Determine the [X, Y] coordinate at the center of the cell enclosing the given text.  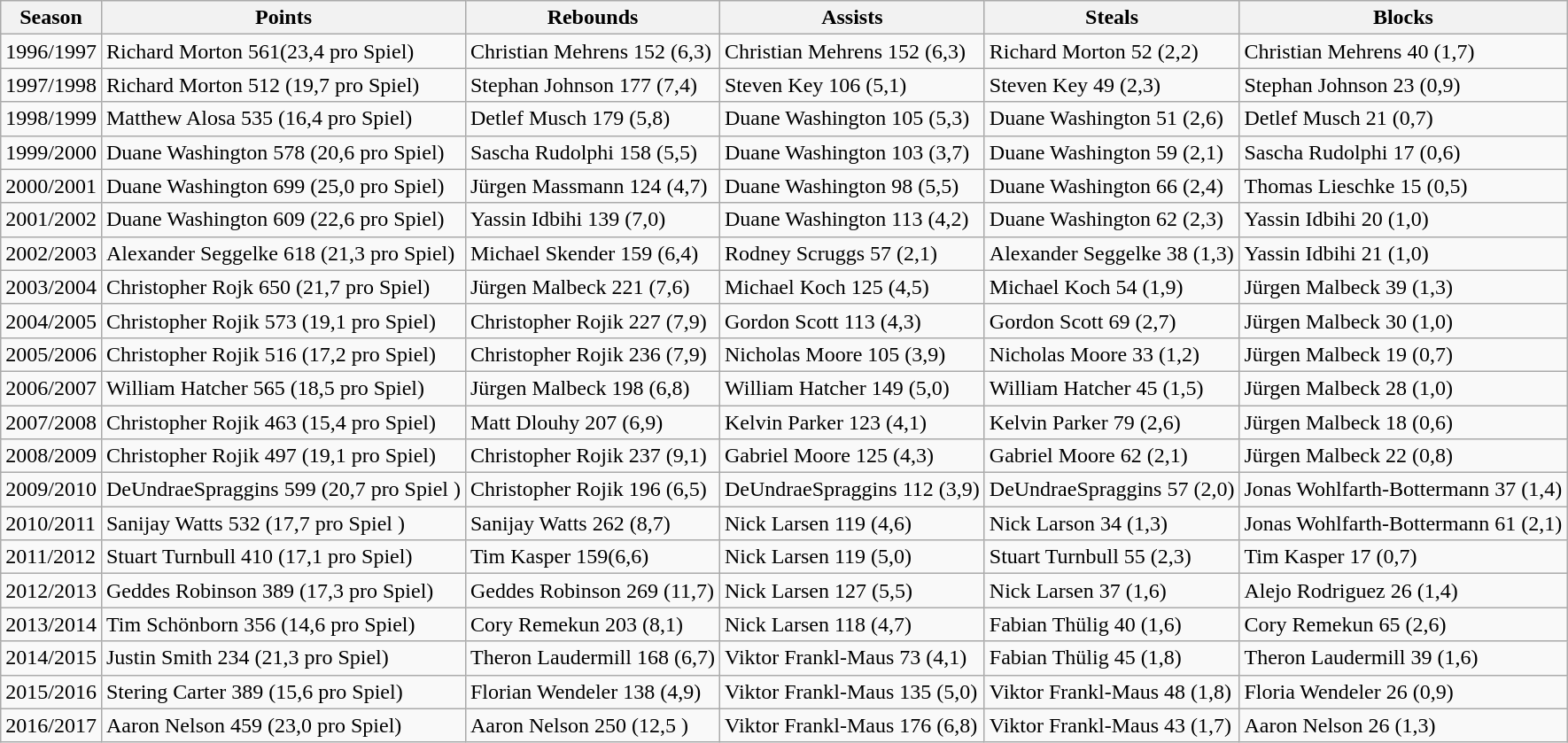
DeUndraeSpraggins 57 (2,0) [1112, 490]
Kelvin Parker 123 (4,1) [852, 422]
Steven Key 106 (5,1) [852, 85]
Gordon Scott 69 (2,7) [1112, 321]
Jürgen Malbeck 198 (6,8) [592, 388]
Sanijay Watts 262 (8,7) [592, 523]
Duane Washington 98 (5,5) [852, 186]
William Hatcher 149 (5,0) [852, 388]
Nick Larsen 119 (4,6) [852, 523]
Kelvin Parker 79 (2,6) [1112, 422]
2001/2002 [51, 220]
Viktor Frankl-Maus 48 (1,8) [1112, 692]
Jürgen Malbeck 28 (1,0) [1403, 388]
Sascha Rudolphi 17 (0,6) [1403, 152]
Cory Remekun 203 (8,1) [592, 624]
Nick Larsen 118 (4,7) [852, 624]
Viktor Frankl-Maus 135 (5,0) [852, 692]
Fabian Thülig 40 (1,6) [1112, 624]
Jonas Wohlfarth-Bottermann 61 (2,1) [1403, 523]
William Hatcher 565 (18,5 pro Spiel) [283, 388]
DeUndraeSpraggins 112 (3,9) [852, 490]
2000/2001 [51, 186]
Nick Larson 34 (1,3) [1112, 523]
Duane Washington 51 (2,6) [1112, 119]
Steals [1112, 18]
Justin Smith 234 (21,3 pro Spiel) [283, 658]
Michael Koch 125 (4,5) [852, 287]
Stering Carter 389 (15,6 pro Spiel) [283, 692]
Jürgen Massmann 124 (4,7) [592, 186]
Sascha Rudolphi 158 (5,5) [592, 152]
Duane Washington 62 (2,3) [1112, 220]
Season [51, 18]
Stuart Turnbull 410 (17,1 pro Spiel) [283, 557]
Fabian Thülig 45 (1,8) [1112, 658]
Richard Morton 561(23,4 pro Spiel) [283, 51]
Points [283, 18]
2012/2013 [51, 591]
2011/2012 [51, 557]
Christopher Rojik 463 (15,4 pro Spiel) [283, 422]
2002/2003 [51, 253]
Theron Laudermill 39 (1,6) [1403, 658]
Jürgen Malbeck 30 (1,0) [1403, 321]
2015/2016 [51, 692]
2005/2006 [51, 354]
Nicholas Moore 105 (3,9) [852, 354]
Duane Washington 699 (25,0 pro Spiel) [283, 186]
Duane Washington 113 (4,2) [852, 220]
2016/2017 [51, 725]
Michael Koch 54 (1,9) [1112, 287]
2008/2009 [51, 456]
Stephan Johnson 23 (0,9) [1403, 85]
Matthew Alosa 535 (16,4 pro Spiel) [283, 119]
Sanijay Watts 532 (17,7 pro Spiel ) [283, 523]
DeUndraeSpraggins 599 (20,7 pro Spiel ) [283, 490]
2006/2007 [51, 388]
Duane Washington 609 (22,6 pro Spiel) [283, 220]
Alexander Seggelke 38 (1,3) [1112, 253]
Duane Washington 103 (3,7) [852, 152]
Duane Washington 105 (5,3) [852, 119]
2010/2011 [51, 523]
William Hatcher 45 (1,5) [1112, 388]
Alexander Seggelke 618 (21,3 pro Spiel) [283, 253]
Gabriel Moore 125 (4,3) [852, 456]
Detlef Musch 21 (0,7) [1403, 119]
Christopher Rojik 236 (7,9) [592, 354]
Steven Key 49 (2,3) [1112, 85]
Richard Morton 52 (2,2) [1112, 51]
Rebounds [592, 18]
Duane Washington 578 (20,6 pro Spiel) [283, 152]
Christopher Rojik 573 (19,1 pro Spiel) [283, 321]
2004/2005 [51, 321]
Christopher Rojik 227 (7,9) [592, 321]
Gordon Scott 113 (4,3) [852, 321]
Aaron Nelson 250 (12,5 ) [592, 725]
Theron Laudermill 168 (6,7) [592, 658]
Nick Larsen 119 (5,0) [852, 557]
Stuart Turnbull 55 (2,3) [1112, 557]
1999/2000 [51, 152]
Nick Larsen 127 (5,5) [852, 591]
Viktor Frankl-Maus 176 (6,8) [852, 725]
Floria Wendeler 26 (0,9) [1403, 692]
Aaron Nelson 459 (23,0 pro Spiel) [283, 725]
Yassin Idbihi 21 (1,0) [1403, 253]
2009/2010 [51, 490]
Detlef Musch 179 (5,8) [592, 119]
Aaron Nelson 26 (1,3) [1403, 725]
Christopher Rojik 237 (9,1) [592, 456]
Jürgen Malbeck 221 (7,6) [592, 287]
Stephan Johnson 177 (7,4) [592, 85]
Duane Washington 66 (2,4) [1112, 186]
Viktor Frankl-Maus 43 (1,7) [1112, 725]
1998/1999 [51, 119]
Yassin Idbihi 139 (7,0) [592, 220]
Assists [852, 18]
2003/2004 [51, 287]
Geddes Robinson 269 (11,7) [592, 591]
Christopher Rojik 497 (19,1 pro Spiel) [283, 456]
Jürgen Malbeck 19 (0,7) [1403, 354]
Richard Morton 512 (19,7 pro Spiel) [283, 85]
2007/2008 [51, 422]
Thomas Lieschke 15 (0,5) [1403, 186]
Jürgen Malbeck 22 (0,8) [1403, 456]
Alejo Rodriguez 26 (1,4) [1403, 591]
Christopher Rojik 196 (6,5) [592, 490]
1997/1998 [51, 85]
Tim Schönborn 356 (14,6 pro Spiel) [283, 624]
Tim Kasper 159(6,6) [592, 557]
Gabriel Moore 62 (2,1) [1112, 456]
Nicholas Moore 33 (1,2) [1112, 354]
Florian Wendeler 138 (4,9) [592, 692]
Blocks [1403, 18]
2013/2014 [51, 624]
Michael Skender 159 (6,4) [592, 253]
Yassin Idbihi 20 (1,0) [1403, 220]
Nick Larsen 37 (1,6) [1112, 591]
Jürgen Malbeck 18 (0,6) [1403, 422]
Geddes Robinson 389 (17,3 pro Spiel) [283, 591]
Jürgen Malbeck 39 (1,3) [1403, 287]
Christopher Rojk 650 (21,7 pro Spiel) [283, 287]
Tim Kasper 17 (0,7) [1403, 557]
Jonas Wohlfarth-Bottermann 37 (1,4) [1403, 490]
Cory Remekun 65 (2,6) [1403, 624]
1996/1997 [51, 51]
Viktor Frankl-Maus 73 (4,1) [852, 658]
2014/2015 [51, 658]
Rodney Scruggs 57 (2,1) [852, 253]
Christopher Rojik 516 (17,2 pro Spiel) [283, 354]
Christian Mehrens 40 (1,7) [1403, 51]
Duane Washington 59 (2,1) [1112, 152]
Matt Dlouhy 207 (6,9) [592, 422]
